Determine the [x, y] coordinate at the center of the cell enclosing the given text.  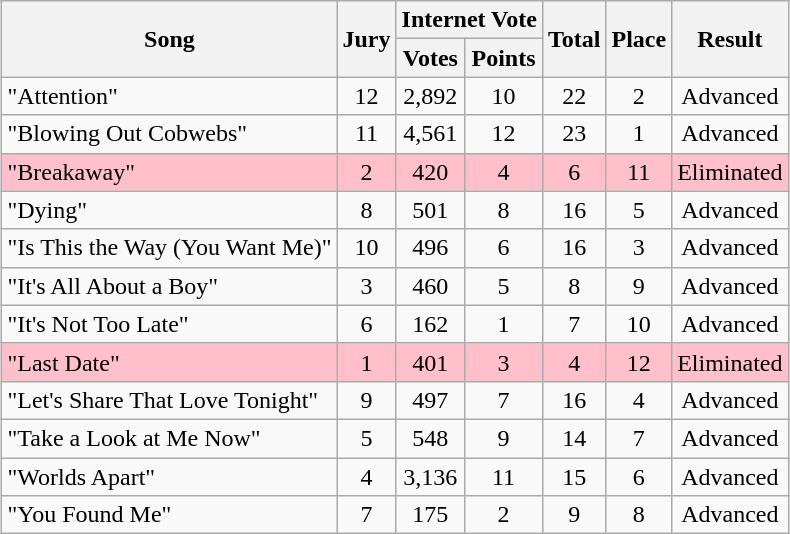
175 [430, 515]
Votes [430, 58]
"Last Date" [170, 362]
Result [730, 39]
3,136 [430, 477]
"Dying" [170, 210]
496 [430, 248]
162 [430, 324]
"Breakaway" [170, 172]
"Attention" [170, 96]
Song [170, 39]
"Let's Share That Love Tonight" [170, 400]
548 [430, 438]
"Blowing Out Cobwebs" [170, 134]
497 [430, 400]
"You Found Me" [170, 515]
Internet Vote [469, 20]
501 [430, 210]
401 [430, 362]
Jury [366, 39]
460 [430, 286]
2,892 [430, 96]
23 [574, 134]
Total [574, 39]
15 [574, 477]
"Take a Look at Me Now" [170, 438]
4,561 [430, 134]
420 [430, 172]
"It's All About a Boy" [170, 286]
"It's Not Too Late" [170, 324]
14 [574, 438]
"Is This the Way (You Want Me)" [170, 248]
"Worlds Apart" [170, 477]
Place [639, 39]
Points [504, 58]
22 [574, 96]
